Detect which cell encompasses the target text, then output its (X, Y) center coordinate. 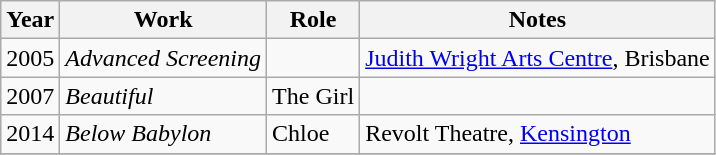
The Girl (314, 96)
Work (164, 20)
Role (314, 20)
Beautiful (164, 96)
Revolt Theatre, Kensington (538, 134)
2014 (30, 134)
Judith Wright Arts Centre, Brisbane (538, 58)
Below Babylon (164, 134)
2007 (30, 96)
Notes (538, 20)
Advanced Screening (164, 58)
Year (30, 20)
Chloe (314, 134)
2005 (30, 58)
